Output the (X, Y) coordinate of the center of the cell containing the given text.  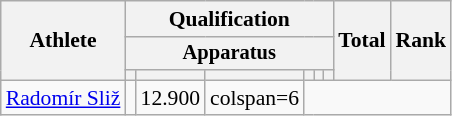
Rank (422, 40)
Apparatus (229, 54)
Qualification (229, 19)
Athlete (64, 40)
Total (362, 40)
colspan=6 (254, 98)
Radomír Sliž (64, 98)
12.900 (170, 98)
